Return the (x, y) coordinate for the center point of the cell that contains the specified text.  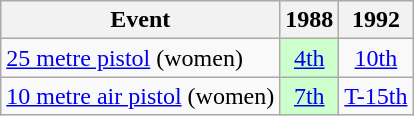
1988 (310, 20)
1992 (376, 20)
T-15th (376, 96)
10 metre air pistol (women) (140, 96)
4th (310, 58)
7th (310, 96)
Event (140, 20)
25 metre pistol (women) (140, 58)
10th (376, 58)
